Locate the cell with the specified text and output its [X, Y] center coordinate. 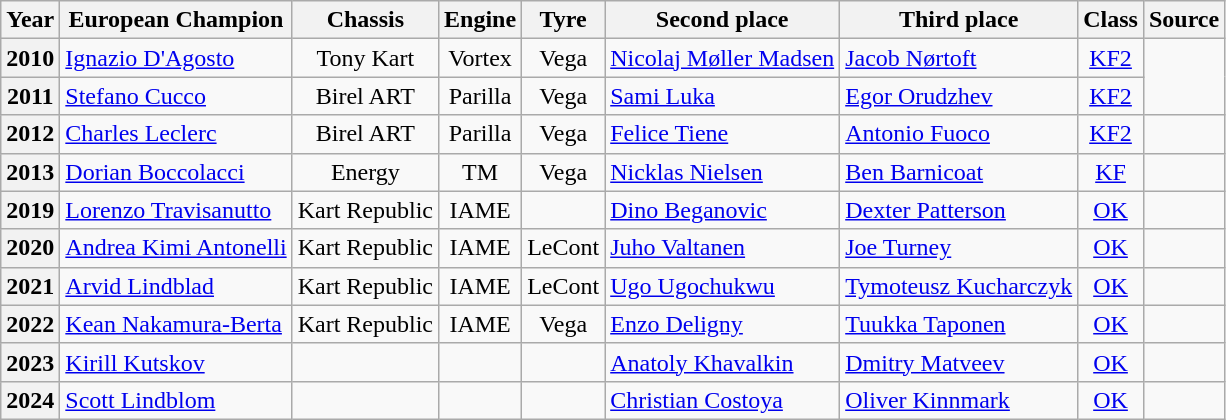
Antonio Fuoco [959, 134]
2020 [30, 248]
Stefano Cucco [176, 96]
Engine [480, 20]
2013 [30, 172]
Dmitry Matveev [959, 362]
TM [480, 172]
Dorian Boccolacci [176, 172]
Tony Kart [365, 58]
Source [1184, 20]
Chassis [365, 20]
Arvid Lindblad [176, 286]
2023 [30, 362]
Andrea Kimi Antonelli [176, 248]
European Champion [176, 20]
Christian Costoya [722, 400]
Nicolaj Møller Madsen [722, 58]
Felice Tiene [722, 134]
Second place [722, 20]
Oliver Kinnmark [959, 400]
Jacob Nørtoft [959, 58]
Anatoly Khavalkin [722, 362]
Tymoteusz Kucharczyk [959, 286]
Dexter Patterson [959, 210]
Ben Barnicoat [959, 172]
2011 [30, 96]
Nicklas Nielsen [722, 172]
Kean Nakamura-Berta [176, 324]
2021 [30, 286]
Year [30, 20]
Sami Luka [722, 96]
Third place [959, 20]
Scott Lindblom [176, 400]
Ugo Ugochukwu [722, 286]
Tuukka Taponen [959, 324]
2012 [30, 134]
Joe Turney [959, 248]
Energy [365, 172]
Vortex [480, 58]
Kirill Kutskov [176, 362]
Egor Orudzhev [959, 96]
Tyre [564, 20]
Juho Valtanen [722, 248]
KF [1111, 172]
Enzo Deligny [722, 324]
Charles Leclerc [176, 134]
2019 [30, 210]
Lorenzo Travisanutto [176, 210]
2022 [30, 324]
2010 [30, 58]
Class [1111, 20]
Ignazio D'Agosto [176, 58]
2024 [30, 400]
Dino Beganovic [722, 210]
